Provide the (x, y) coordinate of the cell's center where the given text is located.  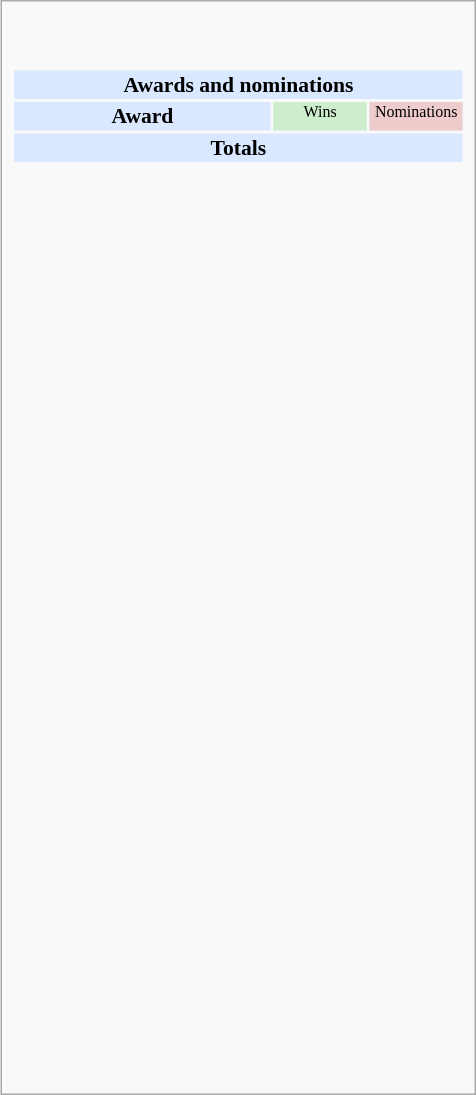
Awards and nominations Award Wins Nominations Totals (239, 560)
Totals (238, 147)
Wins (320, 116)
Awards and nominations (238, 84)
Nominations (416, 116)
Award (142, 116)
